Extract the [x, y] coordinate from the center of the cell holding the provided text.  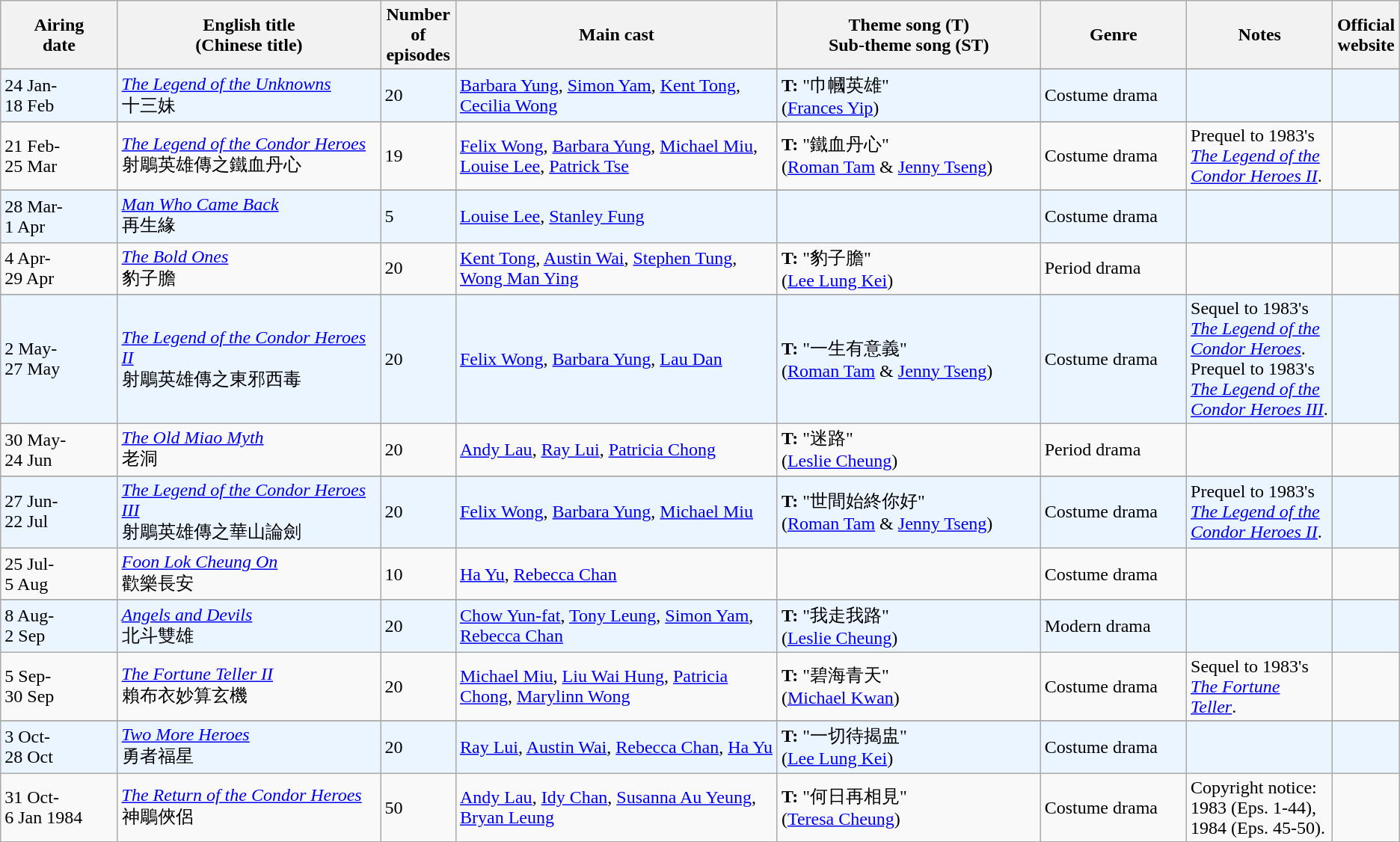
Airingdate [59, 35]
3 Oct- 28 Oct [59, 747]
Sequel to 1983's The Fortune Teller. [1259, 686]
5 Sep- 30 Sep [59, 686]
The Fortune Teller II 賴布衣妙算玄機 [249, 686]
T: "豹子膽" (Lee Lung Kei) [909, 268]
T: "一切待揭盅" (Lee Lung Kei) [909, 747]
Felix Wong, Barbara Yung, Lau Dan [616, 359]
Foon Lok Cheung On 歡樂長安 [249, 574]
31 Oct- 6 Jan 1984 [59, 808]
Michael Miu, Liu Wai Hung, Patricia Chong, Marylinn Wong [616, 686]
Felix Wong, Barbara Yung, Michael Miu, Louise Lee, Patrick Tse [616, 156]
T: "世間始終你好" (Roman Tam & Jenny Tseng) [909, 511]
Ha Yu, Rebecca Chan [616, 574]
T: "迷路" (Leslie Cheung) [909, 450]
19 [419, 156]
T: "巾幗英雄" (Frances Yip) [909, 96]
Felix Wong, Barbara Yung, Michael Miu [616, 511]
Two More Heroes 勇者福星 [249, 747]
2 May- 27 May [59, 359]
10 [419, 574]
5 [419, 216]
The Old Miao Myth 老洞 [249, 450]
Number of episodes [419, 35]
4 Apr- 29 Apr [59, 268]
T: "一生有意義" (Roman Tam & Jenny Tseng) [909, 359]
21 Feb- 25 Mar [59, 156]
Ray Lui, Austin Wai, Rebecca Chan, Ha Yu [616, 747]
Genre [1113, 35]
T: "我走我路" (Leslie Cheung) [909, 626]
Official website [1366, 35]
English title (Chinese title) [249, 35]
T: "碧海青天" (Michael Kwan) [909, 686]
Barbara Yung, Simon Yam, Kent Tong, Cecilia Wong [616, 96]
50 [419, 808]
T: "何日再相見" (Teresa Cheung) [909, 808]
25 Jul- 5 Aug [59, 574]
T: "鐵血丹心" (Roman Tam & Jenny Tseng) [909, 156]
The Bold Ones 豹子膽 [249, 268]
Modern drama [1113, 626]
30 May- 24 Jun [59, 450]
8 Aug- 2 Sep [59, 626]
27 Jun- 22 Jul [59, 511]
The Legend of the Condor Heroes 射鵰英雄傳之鐵血丹心 [249, 156]
Chow Yun-fat, Tony Leung, Simon Yam, Rebecca Chan [616, 626]
Kent Tong, Austin Wai, Stephen Tung, Wong Man Ying [616, 268]
The Legend of the Condor Heroes III 射鵰英雄傳之華山論劍 [249, 511]
The Legend of the Unknowns 十三妹 [249, 96]
Louise Lee, Stanley Fung [616, 216]
Man Who Came Back 再生緣 [249, 216]
The Return of the Condor Heroes 神鵰俠侶 [249, 808]
Theme song (T) Sub-theme song (ST) [909, 35]
28 Mar- 1 Apr [59, 216]
Main cast [616, 35]
The Legend of the Condor Heroes II 射鵰英雄傳之東邪西毒 [249, 359]
Notes [1259, 35]
24 Jan- 18 Feb [59, 96]
Angels and Devils 北斗雙雄 [249, 626]
Copyright notice: 1983 (Eps. 1-44), 1984 (Eps. 45-50). [1259, 808]
Andy Lau, Idy Chan, Susanna Au Yeung, Bryan Leung [616, 808]
Sequel to 1983's The Legend of the Condor Heroes. Prequel to 1983's The Legend of the Condor Heroes III. [1259, 359]
Andy Lau, Ray Lui, Patricia Chong [616, 450]
